Return the (x, y) coordinate for the center point of the cell that contains the specified text.  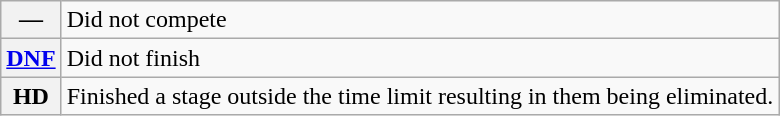
Did not compete (420, 20)
DNF (31, 58)
Did not finish (420, 58)
Finished a stage outside the time limit resulting in them being eliminated. (420, 96)
— (31, 20)
HD (31, 96)
